Detect which cell encompasses the target text, then output its (X, Y) center coordinate. 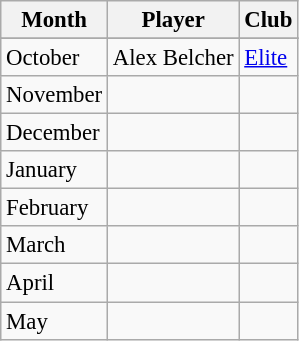
December (54, 133)
April (54, 283)
Club (268, 20)
October (54, 58)
March (54, 245)
Month (54, 20)
Player (174, 20)
Alex Belcher (174, 58)
Elite (268, 58)
November (54, 95)
January (54, 170)
February (54, 208)
May (54, 321)
